Find where the given text appears and provide that cell's center as (x, y) coordinate. 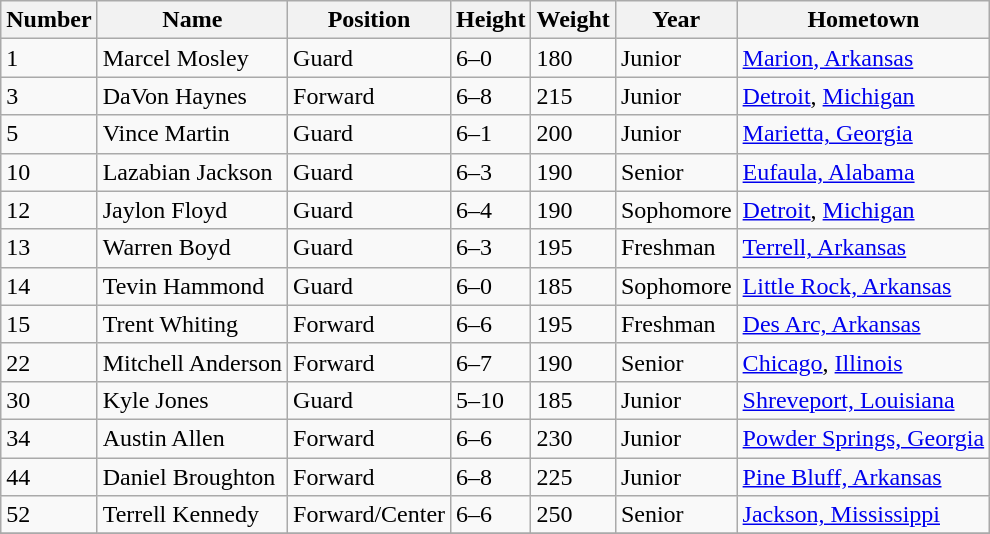
Daniel Broughton (192, 477)
44 (49, 477)
12 (49, 210)
1 (49, 58)
22 (49, 362)
Weight (573, 20)
Jackson, Mississippi (864, 515)
15 (49, 324)
Number (49, 20)
Name (192, 20)
3 (49, 96)
Lazabian Jackson (192, 172)
5 (49, 134)
6–7 (491, 362)
Austin Allen (192, 438)
34 (49, 438)
Des Arc, Arkansas (864, 324)
Mitchell Anderson (192, 362)
10 (49, 172)
Terrell, Arkansas (864, 248)
Jaylon Floyd (192, 210)
Chicago, Illinois (864, 362)
30 (49, 400)
Terrell Kennedy (192, 515)
Shreveport, Louisiana (864, 400)
Marion, Arkansas (864, 58)
DaVon Haynes (192, 96)
Vince Martin (192, 134)
Pine Bluff, Arkansas (864, 477)
180 (573, 58)
14 (49, 286)
Height (491, 20)
Position (370, 20)
Trent Whiting (192, 324)
Powder Springs, Georgia (864, 438)
13 (49, 248)
250 (573, 515)
225 (573, 477)
5–10 (491, 400)
Tevin Hammond (192, 286)
Year (676, 20)
6–4 (491, 210)
Marcel Mosley (192, 58)
Warren Boyd (192, 248)
52 (49, 515)
Little Rock, Arkansas (864, 286)
6–1 (491, 134)
230 (573, 438)
Hometown (864, 20)
Forward/Center (370, 515)
Eufaula, Alabama (864, 172)
200 (573, 134)
215 (573, 96)
Marietta, Georgia (864, 134)
Kyle Jones (192, 400)
